Detect which cell encompasses the target text, then output its [x, y] center coordinate. 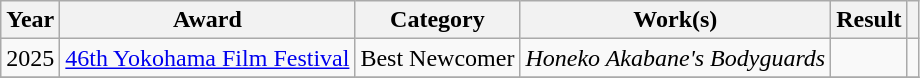
Category [438, 20]
Year [30, 20]
Work(s) [676, 20]
Honeko Akabane's Bodyguards [676, 58]
Result [869, 20]
Award [208, 20]
2025 [30, 58]
Best Newcomer [438, 58]
46th Yokohama Film Festival [208, 58]
